For the text-containing cell, return its midpoint in [x, y] coordinate format. 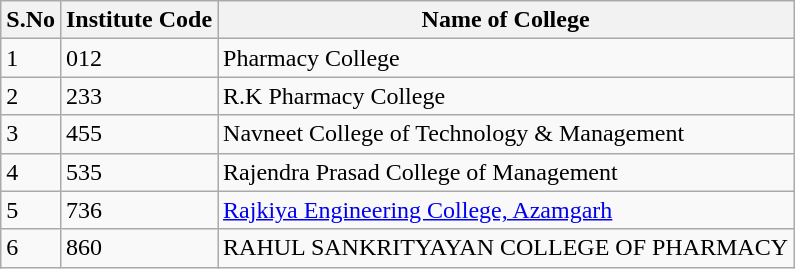
736 [138, 210]
233 [138, 96]
1 [31, 58]
R.K Pharmacy College [506, 96]
Rajendra Prasad College of Management [506, 172]
012 [138, 58]
4 [31, 172]
860 [138, 248]
3 [31, 134]
RAHUL SANKRITYAYAN COLLEGE OF PHARMACY [506, 248]
Institute Code [138, 20]
Rajkiya Engineering College, Azamgarh [506, 210]
6 [31, 248]
455 [138, 134]
Name of College [506, 20]
Navneet College of Technology & Management [506, 134]
5 [31, 210]
2 [31, 96]
S.No [31, 20]
Pharmacy College [506, 58]
535 [138, 172]
